Capture the cell that displays the provided text and extract its [x, y] central coordinate. 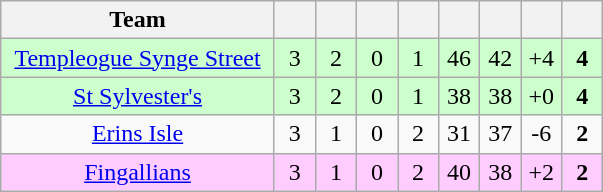
31 [460, 134]
Erins Isle [138, 134]
St Sylvester's [138, 96]
Templeogue Synge Street [138, 58]
Team [138, 20]
+0 [542, 96]
46 [460, 58]
-6 [542, 134]
Fingallians [138, 172]
+2 [542, 172]
37 [500, 134]
42 [500, 58]
+4 [542, 58]
40 [460, 172]
